Return (x, y) of the center of cell containing provided text 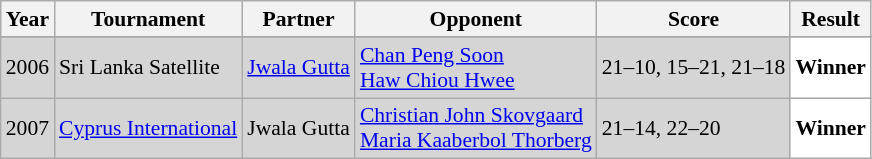
Sri Lanka Satellite (148, 68)
Year (28, 19)
Tournament (148, 19)
Score (694, 19)
Christian John Skovgaard Maria Kaaberbol Thorberg (476, 128)
21–14, 22–20 (694, 128)
2006 (28, 68)
2007 (28, 128)
Opponent (476, 19)
21–10, 15–21, 21–18 (694, 68)
Result (830, 19)
Partner (298, 19)
Chan Peng Soon Haw Chiou Hwee (476, 68)
Cyprus International (148, 128)
